Detect which cell encompasses the target text, then output its (X, Y) center coordinate. 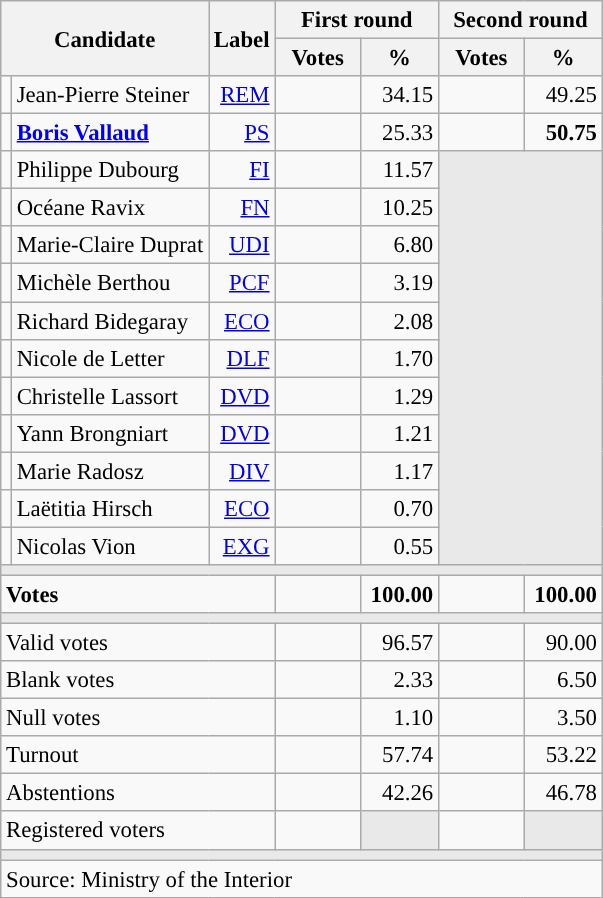
50.75 (563, 133)
11.57 (399, 170)
Marie Radosz (110, 471)
PS (242, 133)
3.19 (399, 283)
Océane Ravix (110, 208)
1.17 (399, 471)
EXG (242, 546)
10.25 (399, 208)
53.22 (563, 755)
96.57 (399, 643)
2.08 (399, 321)
Label (242, 38)
Laëtitia Hirsch (110, 509)
REM (242, 95)
49.25 (563, 95)
Blank votes (138, 680)
Second round (521, 20)
46.78 (563, 793)
Christelle Lassort (110, 396)
42.26 (399, 793)
6.50 (563, 680)
90.00 (563, 643)
25.33 (399, 133)
3.50 (563, 718)
FI (242, 170)
1.70 (399, 358)
1.29 (399, 396)
0.55 (399, 546)
0.70 (399, 509)
Jean-Pierre Steiner (110, 95)
Marie-Claire Duprat (110, 245)
Philippe Dubourg (110, 170)
DIV (242, 471)
Valid votes (138, 643)
UDI (242, 245)
Yann Brongniart (110, 433)
57.74 (399, 755)
2.33 (399, 680)
Abstentions (138, 793)
Michèle Berthou (110, 283)
34.15 (399, 95)
1.21 (399, 433)
Nicole de Letter (110, 358)
FN (242, 208)
Boris Vallaud (110, 133)
Registered voters (138, 831)
Richard Bidegaray (110, 321)
6.80 (399, 245)
Null votes (138, 718)
Source: Ministry of the Interior (302, 879)
First round (357, 20)
PCF (242, 283)
Turnout (138, 755)
1.10 (399, 718)
DLF (242, 358)
Nicolas Vion (110, 546)
Candidate (105, 38)
